Pinpoint the cell where the given text exists, returning its [x, y] midpoint coordinate. 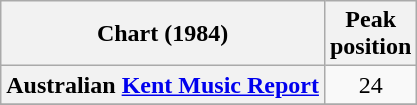
Australian Kent Music Report [163, 85]
Chart (1984) [163, 34]
Peakposition [370, 34]
24 [370, 85]
